For the text-containing cell, return its midpoint in (x, y) coordinate format. 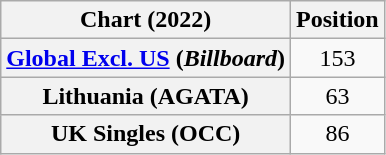
Lithuania (AGATA) (146, 96)
Chart (2022) (146, 20)
86 (338, 134)
153 (338, 58)
Global Excl. US (Billboard) (146, 58)
UK Singles (OCC) (146, 134)
63 (338, 96)
Position (338, 20)
